Find where the given text appears and provide that cell's center as [X, Y] coordinate. 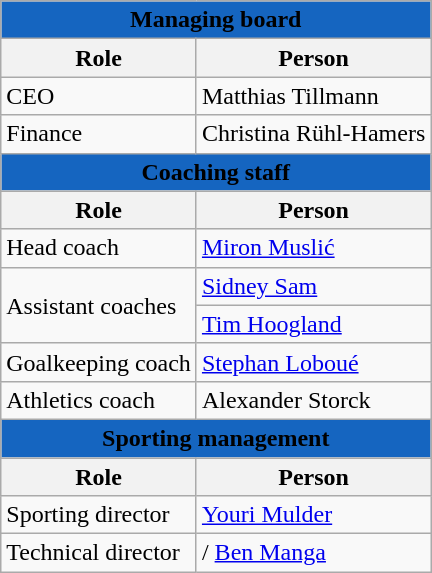
Coaching staff [216, 172]
Managing board [216, 20]
Matthias Tillmann [313, 96]
Sidney Sam [313, 286]
CEO [99, 96]
/ Ben Manga [313, 553]
Head coach [99, 248]
Assistant coaches [99, 305]
Miron Muslić [313, 248]
Alexander Storck [313, 400]
Sporting management [216, 438]
Finance [99, 134]
Technical director [99, 553]
Athletics coach [99, 400]
Tim Hoogland [313, 324]
Stephan Loboué [313, 362]
Sporting director [99, 515]
Christina Rühl-Hamers [313, 134]
Goalkeeping coach [99, 362]
Youri Mulder [313, 515]
